Extract the [x, y] coordinate from the center of the cell holding the provided text.  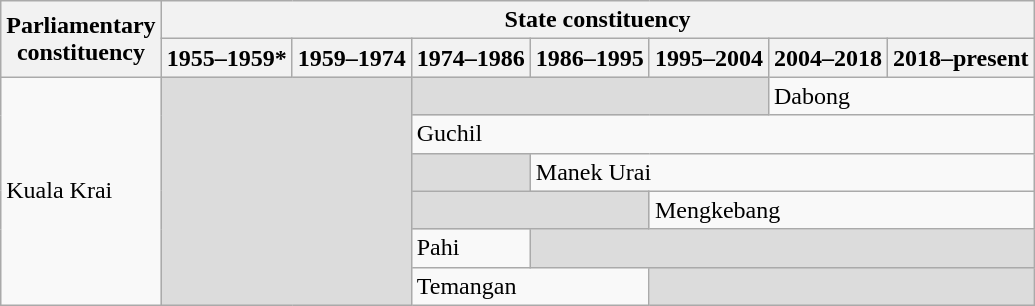
2004–2018 [828, 58]
1986–1995 [590, 58]
Guchil [722, 134]
1959–1974 [352, 58]
Kuala Krai [81, 191]
1955–1959* [226, 58]
Mengkebang [842, 210]
Pahi [470, 248]
Dabong [901, 96]
Manek Urai [782, 172]
1995–2004 [708, 58]
State constituency [598, 20]
1974–1986 [470, 58]
2018–present [960, 58]
Temangan [530, 286]
Parliamentaryconstituency [81, 39]
